From the cell containing the given text, extract its center point as (x, y) coordinate. 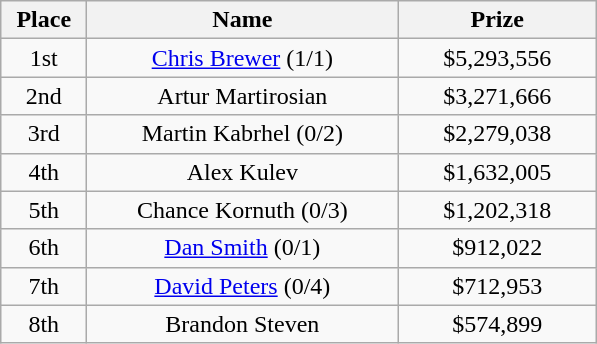
5th (44, 210)
$1,632,005 (498, 172)
Alex Kulev (242, 172)
4th (44, 172)
$3,271,666 (498, 96)
Brandon Steven (242, 324)
$712,953 (498, 286)
$2,279,038 (498, 134)
8th (44, 324)
3rd (44, 134)
6th (44, 248)
David Peters (0/4) (242, 286)
1st (44, 58)
2nd (44, 96)
$5,293,556 (498, 58)
Chris Brewer (1/1) (242, 58)
Artur Martirosian (242, 96)
$912,022 (498, 248)
$574,899 (498, 324)
Name (242, 20)
Chance Kornuth (0/3) (242, 210)
Place (44, 20)
$1,202,318 (498, 210)
Martin Kabrhel (0/2) (242, 134)
7th (44, 286)
Dan Smith (0/1) (242, 248)
Prize (498, 20)
